Detect which cell encompasses the target text, then output its [x, y] center coordinate. 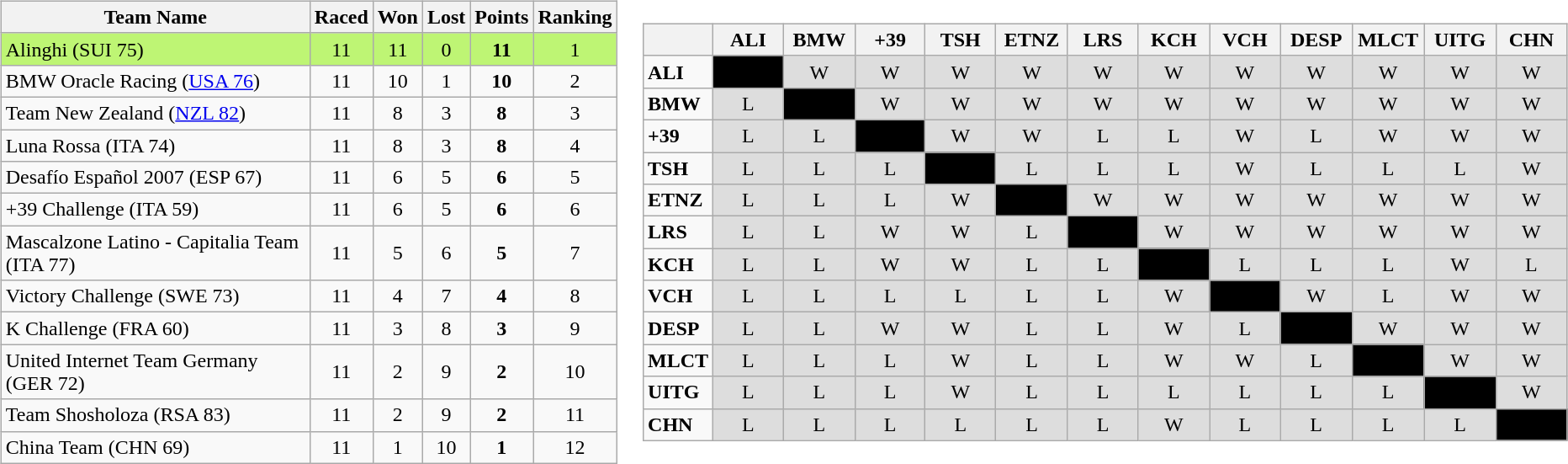
Victory Challenge (SWE 73) [155, 296]
China Team (CHN 69) [155, 447]
Ranking [575, 17]
Luna Rossa (ITA 74) [155, 146]
K Challenge (FRA 60) [155, 328]
Won [397, 17]
Team New Zealand (NZL 82) [155, 113]
+39 Challenge (ITA 59) [155, 210]
0 [446, 49]
12 [575, 447]
Mascalzone Latino - Capitalia Team (ITA 77) [155, 253]
Desafío Español 2007 (ESP 67) [155, 178]
Raced [342, 17]
Lost [446, 17]
United Internet Team Germany (GER 72) [155, 372]
Team Name [155, 17]
BMW Oracle Racing (USA 76) [155, 81]
Alinghi (SUI 75) [155, 49]
Team Shosholoza (RSA 83) [155, 415]
Points [501, 17]
